Pinpoint the cell where the given text exists, returning its (x, y) midpoint coordinate. 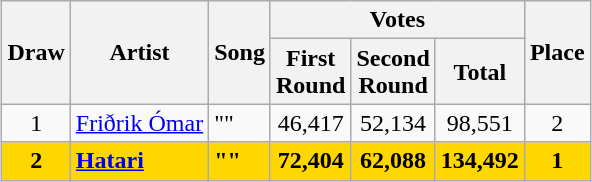
98,551 (480, 123)
Place (557, 52)
72,404 (310, 161)
FirstRound (310, 72)
Total (480, 72)
Artist (139, 52)
134,492 (480, 161)
Draw (36, 52)
46,417 (310, 123)
SecondRound (393, 72)
Votes (397, 20)
Friðrik Ómar (139, 123)
Song (240, 52)
52,134 (393, 123)
62,088 (393, 161)
Hatari (139, 161)
